Find where the given text appears and provide that cell's center as (X, Y) coordinate. 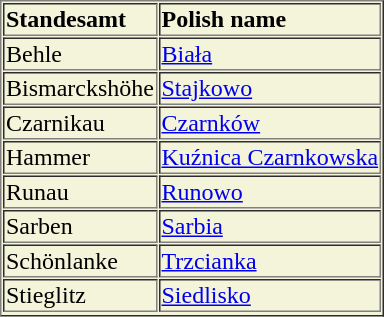
Standesamt (80, 20)
Biała (270, 54)
Trzcianka (270, 260)
Bismarckshöhe (80, 88)
Behle (80, 54)
Sarbia (270, 226)
Runau (80, 192)
Polish name (270, 20)
Schönlanke (80, 260)
Siedlisko (270, 296)
Runowo (270, 192)
Kuźnica Czarnkowska (270, 158)
Sarben (80, 226)
Czarnikau (80, 122)
Stajkowo (270, 88)
Czarnków (270, 122)
Stieglitz (80, 296)
Hammer (80, 158)
